From the cell containing the given text, extract its center point as [X, Y] coordinate. 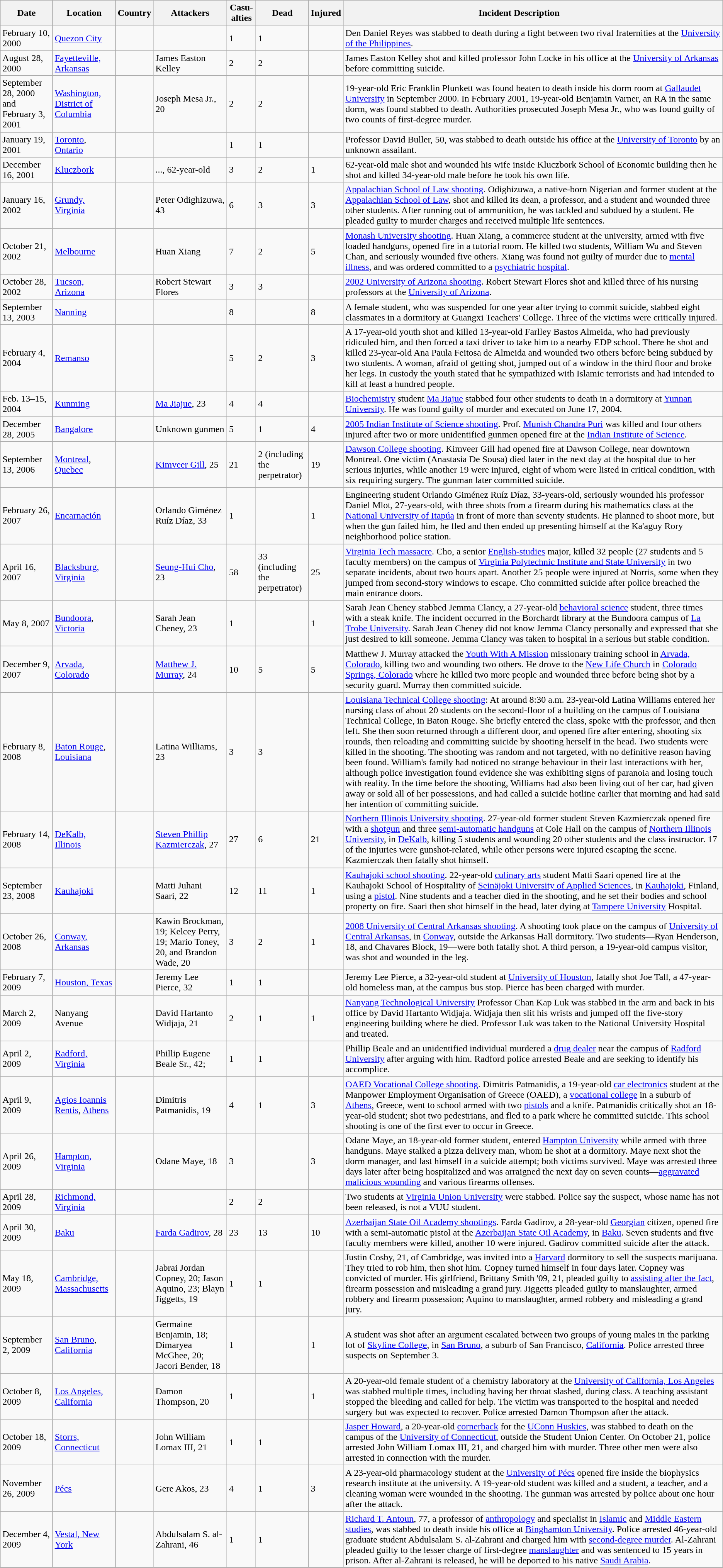
7 [241, 251]
Date [26, 13]
Ma Jiajue, 23 [190, 404]
San Bruno, California [84, 1345]
Odane Maye, 18 [190, 1161]
Unknown gunmen [190, 429]
April 16, 2007 [26, 572]
October 28, 2002 [26, 286]
Abdulsalam S. al-Zahrani, 46 [190, 1539]
James Easton Kelley shot and killed professor John Locke in his office at the University of Arkansas before committing suicide. [533, 63]
Bundoora, Victoria [84, 623]
September 13, 2003 [26, 312]
Quezon City [84, 38]
September 2, 2009 [26, 1345]
Incident Description [533, 13]
Jeremy Lee Pierce, 32 [190, 982]
..., 62-year-old [190, 170]
Orlando Giménez Ruíz Díaz, 33 [190, 516]
October 18, 2009 [26, 1443]
Sarah Jean Cheney, 23 [190, 623]
Kunming [84, 404]
Montreal, Quebec [84, 465]
Cambridge, Massachusetts [84, 1283]
Country [134, 13]
2002 University of Arizona shooting. Robert Stewart Flores shot and killed three of his nursing professors at the University of Arizona. [533, 286]
Nanyang Avenue [84, 1018]
12 [241, 890]
April 28, 2009 [26, 1202]
April 9, 2009 [26, 1105]
Jabrai Jordan Copney, 20; Jason Aquino, 23; Blayn Jiggetts, 19 [190, 1283]
Location [84, 13]
Dimitris Patmanidis, 19 [190, 1105]
Agios Ioannis Rentis, Athens [84, 1105]
Latina Williams, 23 [190, 752]
Los Angeles, California [84, 1396]
January 19, 2001 [26, 144]
33 (including the perpetrator) [283, 572]
Storrs, Connecticut [84, 1443]
April 30, 2009 [26, 1232]
Germaine Benjamin, 18;Dimaryea McGhee, 20;Jacori Bender, 18 [190, 1345]
Huan Xiang [190, 251]
Richmond, Virginia [84, 1202]
Houston, Texas [84, 982]
February 14, 2008 [26, 839]
Robert Stewart Flores [190, 286]
John William Lomax III, 21 [190, 1443]
May 18, 2009 [26, 1283]
Farda Gadirov, 28 [190, 1232]
Kawin Brockman, 19; Kelcey Perry, 19; Mario Toney, 20, and Brandon Wade, 20 [190, 942]
Fayetteville, Arkansas [84, 63]
September 23, 2008 [26, 890]
Joseph Mesa Jr., 20 [190, 104]
November 26, 2009 [26, 1488]
DeKalb, Illinois [84, 839]
April 26, 2009 [26, 1161]
Tucson, Arizona [84, 286]
Seung-Hui Cho, 23 [190, 572]
Kluczbork [84, 170]
19 [326, 465]
Washington, District of Columbia [84, 104]
27 [241, 839]
December 4, 2009 [26, 1539]
Den Daniel Reyes was stabbed to death during a fight between two rival fraternities at the University of the Philippines. [533, 38]
Radford, Virginia [84, 1059]
May 8, 2007 [26, 623]
October 26, 2008 [26, 942]
Attackers [190, 13]
58 [241, 572]
Arvada, Colorado [84, 670]
September 28, 2000 and February 3, 2001 [26, 104]
March 2, 2009 [26, 1018]
Gere Akos, 23 [190, 1488]
Grundy, Virginia [84, 205]
February 4, 2004 [26, 358]
Professor David Buller, 50, was stabbed to death outside his office at the University of Toronto by an unknown assailant. [533, 144]
October 8, 2009 [26, 1396]
Blacksburg, Virginia [84, 572]
Baton Rouge, Louisiana [84, 752]
December 9, 2007 [26, 670]
Remanso [84, 358]
David Hartanto Widjaja, 21 [190, 1018]
Bangalore [84, 429]
11 [283, 890]
13 [283, 1232]
Matti Juhani Saari, 22 [190, 890]
Nanning [84, 312]
Baku [84, 1232]
Kimveer Gill, 25 [190, 465]
Two students at Virginia Union University were stabbed. Police say the suspect, whose name has not been released, is not a VUU student. [533, 1202]
Kauhajoki [84, 890]
October 21, 2002 [26, 251]
25 [326, 572]
December 16, 2001 [26, 170]
Vestal, New York [84, 1539]
February 8, 2008 [26, 752]
Pécs [84, 1488]
December 28, 2005 [26, 429]
23 [241, 1232]
February 7, 2009 [26, 982]
James Easton Kelley [190, 63]
January 16, 2002 [26, 205]
2 (including the perpetrator) [283, 465]
February 26, 2007 [26, 516]
February 10, 2000 [26, 38]
Damon Thompson, 20 [190, 1396]
Phillip Eugene Beale Sr., 42; [190, 1059]
Steven Phillip Kazmierczak, 27 [190, 839]
September 13, 2006 [26, 465]
Hampton, Virginia [84, 1161]
April 2, 2009 [26, 1059]
August 28, 2000 [26, 63]
Feb. 13–15, 2004 [26, 404]
Casu- alties [241, 13]
Matthew J. Murray, 24 [190, 670]
Injured [326, 13]
Toronto, Ontario [84, 144]
Peter Odighizuwa, 43 [190, 205]
Encarnación [84, 516]
Conway, Arkansas [84, 942]
Dead [283, 13]
Melbourne [84, 251]
